For the text-containing cell, return its midpoint in [x, y] coordinate format. 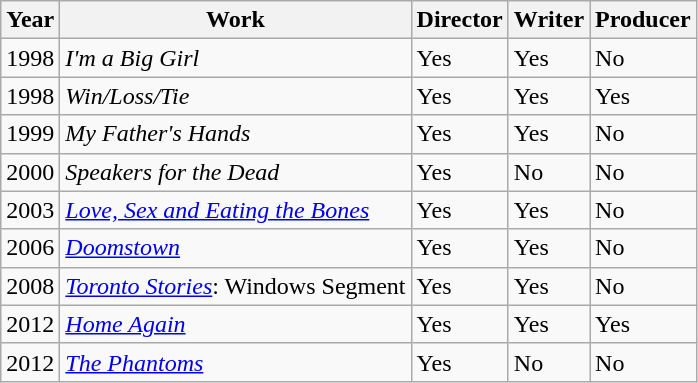
Work [236, 20]
Speakers for the Dead [236, 172]
Producer [644, 20]
Love, Sex and Eating the Bones [236, 210]
2000 [30, 172]
Writer [548, 20]
Doomstown [236, 248]
I'm a Big Girl [236, 58]
Year [30, 20]
2003 [30, 210]
The Phantoms [236, 362]
2008 [30, 286]
Director [460, 20]
My Father's Hands [236, 134]
Win/Loss/Tie [236, 96]
Home Again [236, 324]
Toronto Stories: Windows Segment [236, 286]
2006 [30, 248]
1999 [30, 134]
